Scan for the cell matching the given text and deliver its [X, Y] coordinate at center. 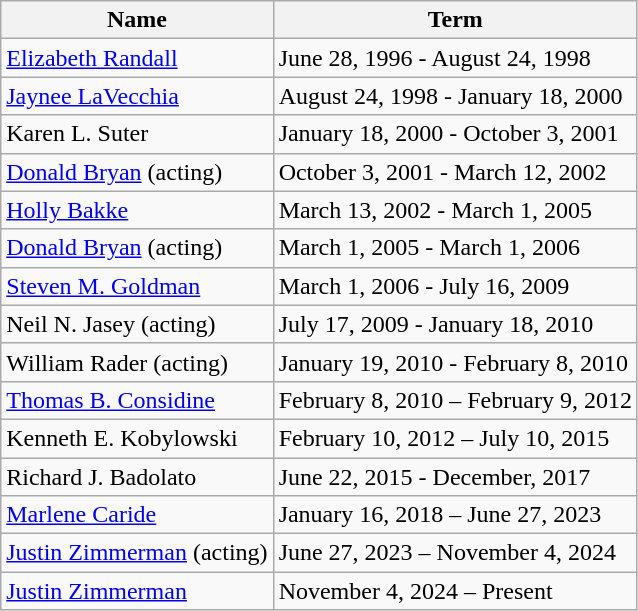
Thomas B. Considine [137, 400]
Jaynee LaVecchia [137, 96]
Neil N. Jasey (acting) [137, 324]
January 19, 2010 - February 8, 2010 [455, 362]
Justin Zimmerman [137, 591]
Karen L. Suter [137, 134]
March 1, 2005 - March 1, 2006 [455, 248]
January 16, 2018 – June 27, 2023 [455, 515]
March 13, 2002 - March 1, 2005 [455, 210]
February 10, 2012 – July 10, 2015 [455, 438]
June 22, 2015 - December, 2017 [455, 477]
Justin Zimmerman (acting) [137, 553]
March 1, 2006 - July 16, 2009 [455, 286]
July 17, 2009 - January 18, 2010 [455, 324]
William Rader (acting) [137, 362]
October 3, 2001 - March 12, 2002 [455, 172]
Elizabeth Randall [137, 58]
Steven M. Goldman [137, 286]
Name [137, 20]
Marlene Caride [137, 515]
June 28, 1996 - August 24, 1998 [455, 58]
February 8, 2010 – February 9, 2012 [455, 400]
Kenneth E. Kobylowski [137, 438]
Richard J. Badolato [137, 477]
November 4, 2024 – Present [455, 591]
Holly Bakke [137, 210]
January 18, 2000 - October 3, 2001 [455, 134]
Term [455, 20]
August 24, 1998 - January 18, 2000 [455, 96]
June 27, 2023 – November 4, 2024 [455, 553]
